Determine the [X, Y] coordinate at the center of the cell enclosing the given text.  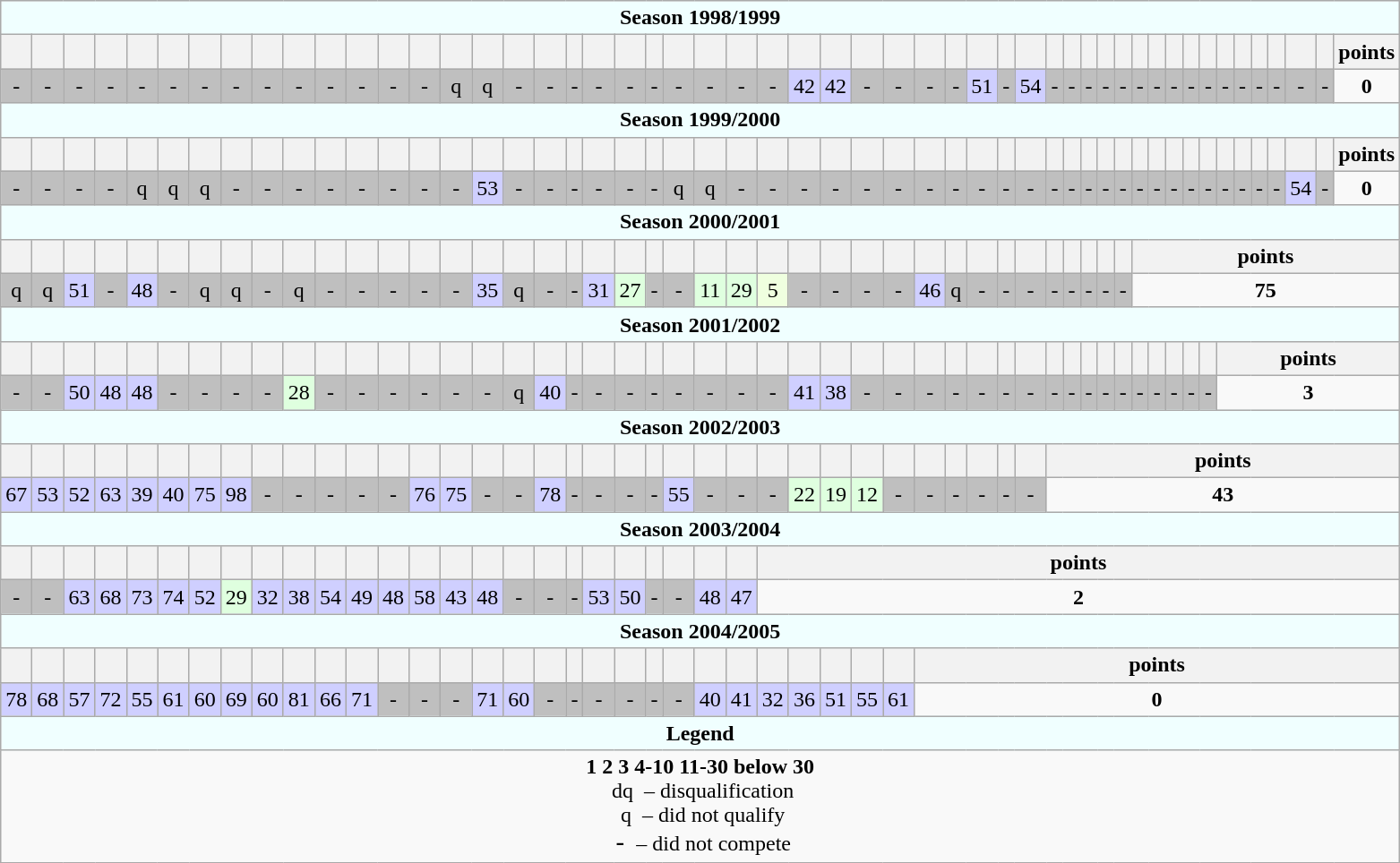
76 [425, 495]
49 [362, 597]
81 [299, 699]
39 [142, 495]
2 [1078, 597]
1 2 3 4-10 11-30 below 30 dq – disqualification q – did not qualify - – did not compete [700, 806]
Season 1999/2000 [700, 120]
Season 2003/2004 [700, 529]
Season 2000/2001 [700, 222]
Season 2004/2005 [700, 631]
19 [835, 495]
11 [709, 290]
72 [111, 699]
36 [804, 699]
67 [16, 495]
98 [236, 495]
5 [772, 290]
Legend [700, 733]
12 [867, 495]
73 [142, 597]
58 [425, 597]
57 [79, 699]
22 [804, 495]
Season 1998/1999 [700, 18]
3 [1308, 392]
66 [330, 699]
Season 2002/2003 [700, 427]
Season 2001/2002 [700, 324]
28 [299, 392]
47 [742, 597]
46 [930, 290]
69 [236, 699]
74 [174, 597]
31 [598, 290]
27 [631, 290]
35 [487, 290]
